Identify which cell holds the provided text, then report its [X, Y] central coordinate. 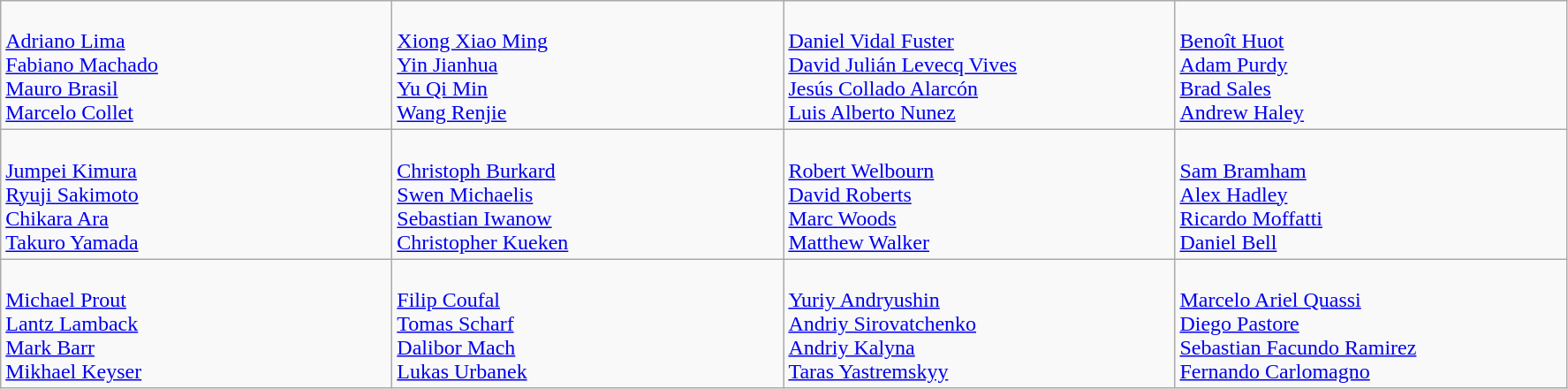
Xiong Xiao MingYin JianhuaYu Qi MinWang Renjie [588, 65]
Michael ProutLantz LambackMark BarrMikhael Keyser [196, 324]
Adriano LimaFabiano MachadoMauro BrasilMarcelo Collet [196, 65]
Christoph BurkardSwen MichaelisSebastian IwanowChristopher Kueken [588, 194]
Sam BramhamAlex HadleyRicardo MoffattiDaniel Bell [1371, 194]
Daniel Vidal FusterDavid Julián Levecq VivesJesús Collado AlarcónLuis Alberto Nunez [979, 65]
Marcelo Ariel QuassiDiego PastoreSebastian Facundo RamirezFernando Carlomagno [1371, 324]
Filip CoufalTomas ScharfDalibor MachLukas Urbanek [588, 324]
Yuriy AndryushinAndriy SirovatchenkoAndriy KalynaTaras Yastremskyy [979, 324]
Robert WelbournDavid RobertsMarc WoodsMatthew Walker [979, 194]
Benoît HuotAdam PurdyBrad SalesAndrew Haley [1371, 65]
Jumpei KimuraRyuji SakimotoChikara AraTakuro Yamada [196, 194]
